Return the (X, Y) coordinate for the center point of the cell that contains the specified text.  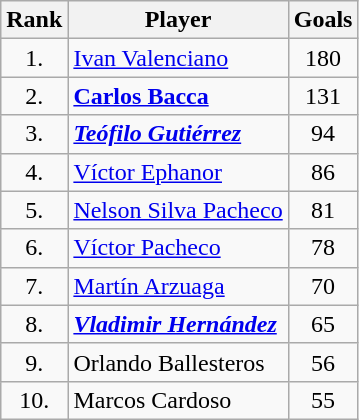
131 (323, 96)
Orlando Ballesteros (178, 362)
8. (34, 324)
86 (323, 172)
Ivan Valenciano (178, 58)
70 (323, 286)
5. (34, 210)
Carlos Bacca (178, 96)
2. (34, 96)
Vladimir Hernández (178, 324)
81 (323, 210)
Nelson Silva Pacheco (178, 210)
10. (34, 400)
4. (34, 172)
Martín Arzuaga (178, 286)
78 (323, 248)
Teófilo Gutiérrez (178, 134)
56 (323, 362)
65 (323, 324)
3. (34, 134)
7. (34, 286)
9. (34, 362)
Víctor Ephanor (178, 172)
Marcos Cardoso (178, 400)
94 (323, 134)
6. (34, 248)
Goals (323, 20)
Rank (34, 20)
1. (34, 58)
180 (323, 58)
55 (323, 400)
Player (178, 20)
Víctor Pacheco (178, 248)
